Identify which cell holds the provided text, then report its [X, Y] central coordinate. 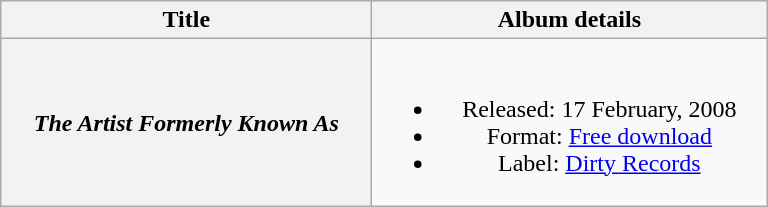
The Artist Formerly Known As [186, 122]
Album details [570, 20]
Released: 17 February, 2008Format: Free downloadLabel: Dirty Records [570, 122]
Title [186, 20]
